Output the [X, Y] coordinate of the center of the cell containing the given text.  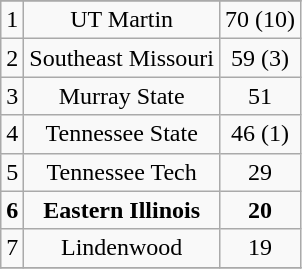
46 (1) [260, 134]
29 [260, 172]
51 [260, 96]
19 [260, 248]
Murray State [122, 96]
Tennessee State [122, 134]
UT Martin [122, 20]
59 (3) [260, 58]
20 [260, 210]
6 [12, 210]
Lindenwood [122, 248]
70 (10) [260, 20]
1 [12, 20]
Tennessee Tech [122, 172]
3 [12, 96]
5 [12, 172]
Southeast Missouri [122, 58]
4 [12, 134]
2 [12, 58]
7 [12, 248]
Eastern Illinois [122, 210]
